Locate the cell with the specified text and output its (X, Y) center coordinate. 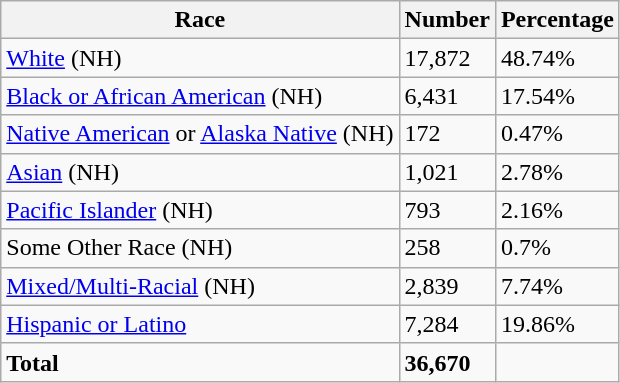
Mixed/Multi-Racial (NH) (200, 286)
0.47% (557, 134)
6,431 (447, 96)
7.74% (557, 286)
2.16% (557, 210)
Black or African American (NH) (200, 96)
White (NH) (200, 58)
2.78% (557, 172)
0.7% (557, 248)
172 (447, 134)
Hispanic or Latino (200, 324)
258 (447, 248)
36,670 (447, 362)
793 (447, 210)
48.74% (557, 58)
17,872 (447, 58)
2,839 (447, 286)
Pacific Islander (NH) (200, 210)
7,284 (447, 324)
Total (200, 362)
Asian (NH) (200, 172)
Race (200, 20)
Some Other Race (NH) (200, 248)
Percentage (557, 20)
19.86% (557, 324)
1,021 (447, 172)
Native American or Alaska Native (NH) (200, 134)
Number (447, 20)
17.54% (557, 96)
